Determine the [x, y] coordinate at the center of the cell enclosing the given text.  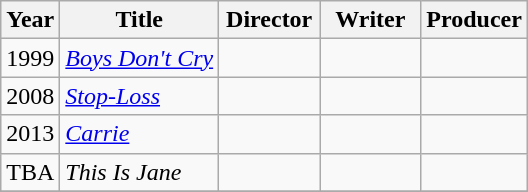
2013 [30, 134]
1999 [30, 58]
2008 [30, 96]
Writer [370, 20]
Stop-Loss [140, 96]
Carrie [140, 134]
Boys Don't Cry [140, 58]
Year [30, 20]
Director [270, 20]
TBA [30, 172]
Producer [474, 20]
This Is Jane [140, 172]
Title [140, 20]
